For the text-containing cell, return its midpoint in (x, y) coordinate format. 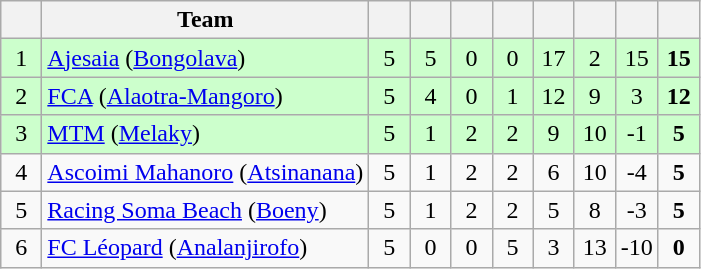
MTM (Melaky) (206, 134)
17 (554, 58)
Racing Soma Beach (Boeny) (206, 210)
-3 (636, 210)
-10 (636, 248)
8 (594, 210)
Ascoimi Mahanoro (Atsinanana) (206, 172)
FC Léopard (Analanjirofo) (206, 248)
13 (594, 248)
Ajesaia (Bongolava) (206, 58)
-4 (636, 172)
-1 (636, 134)
Team (206, 20)
FCA (Alaotra-Mangoro) (206, 96)
